For the text-containing cell, return its midpoint in (X, Y) coordinate format. 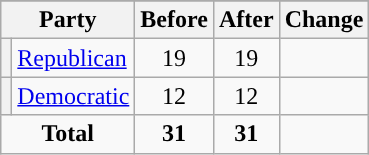
Republican (74, 58)
Total (68, 134)
Before (174, 20)
Party (68, 20)
Democratic (74, 96)
Change (324, 20)
After (246, 20)
